Return (x, y) of the center of cell containing provided text 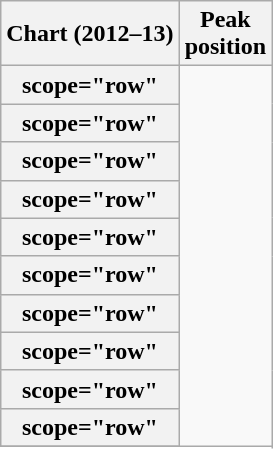
Chart (2012–13) (90, 34)
Peakposition (225, 34)
